Output the (X, Y) coordinate of the center of the cell containing the given text.  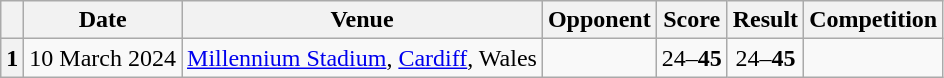
10 March 2024 (103, 58)
Result (765, 20)
Competition (874, 20)
Date (103, 20)
Score (692, 20)
Millennium Stadium, Cardiff, Wales (362, 58)
1 (12, 58)
Opponent (599, 20)
Venue (362, 20)
